Extract the (x, y) coordinate from the center of the cell holding the provided text.  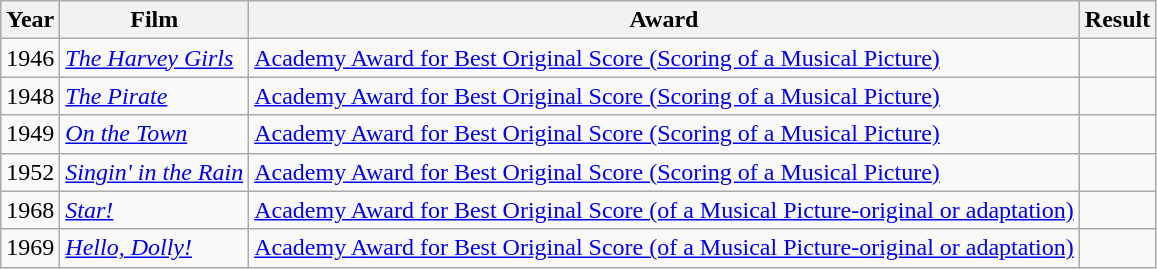
On the Town (154, 134)
The Harvey Girls (154, 58)
1952 (30, 172)
Year (30, 20)
The Pirate (154, 96)
Hello, Dolly! (154, 248)
1948 (30, 96)
Result (1117, 20)
Film (154, 20)
1969 (30, 248)
Star! (154, 210)
1949 (30, 134)
1946 (30, 58)
1968 (30, 210)
Singin' in the Rain (154, 172)
Award (664, 20)
